Return the (x, y) coordinate for the center point of the cell that contains the specified text.  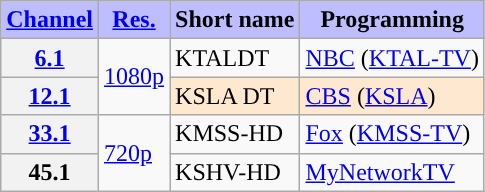
Programming (392, 20)
1080p (134, 77)
KSHV-HD (235, 172)
33.1 (50, 134)
KSLA DT (235, 96)
12.1 (50, 96)
Fox (KMSS-TV) (392, 134)
MyNetworkTV (392, 172)
KTALDT (235, 58)
720p (134, 153)
NBC (KTAL-TV) (392, 58)
45.1 (50, 172)
Channel (50, 20)
6.1 (50, 58)
Res. (134, 20)
Short name (235, 20)
KMSS-HD (235, 134)
CBS (KSLA) (392, 96)
